Pinpoint the cell where the given text exists, returning its (x, y) midpoint coordinate. 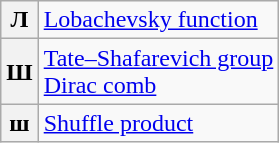
Ш (20, 72)
ш (20, 123)
Shuffle product (158, 123)
Lobachevsky function (158, 20)
Л (20, 20)
Tate–Shafarevich groupDirac comb (158, 72)
